Provide the [x, y] coordinate of the cell's center where the given text is located.  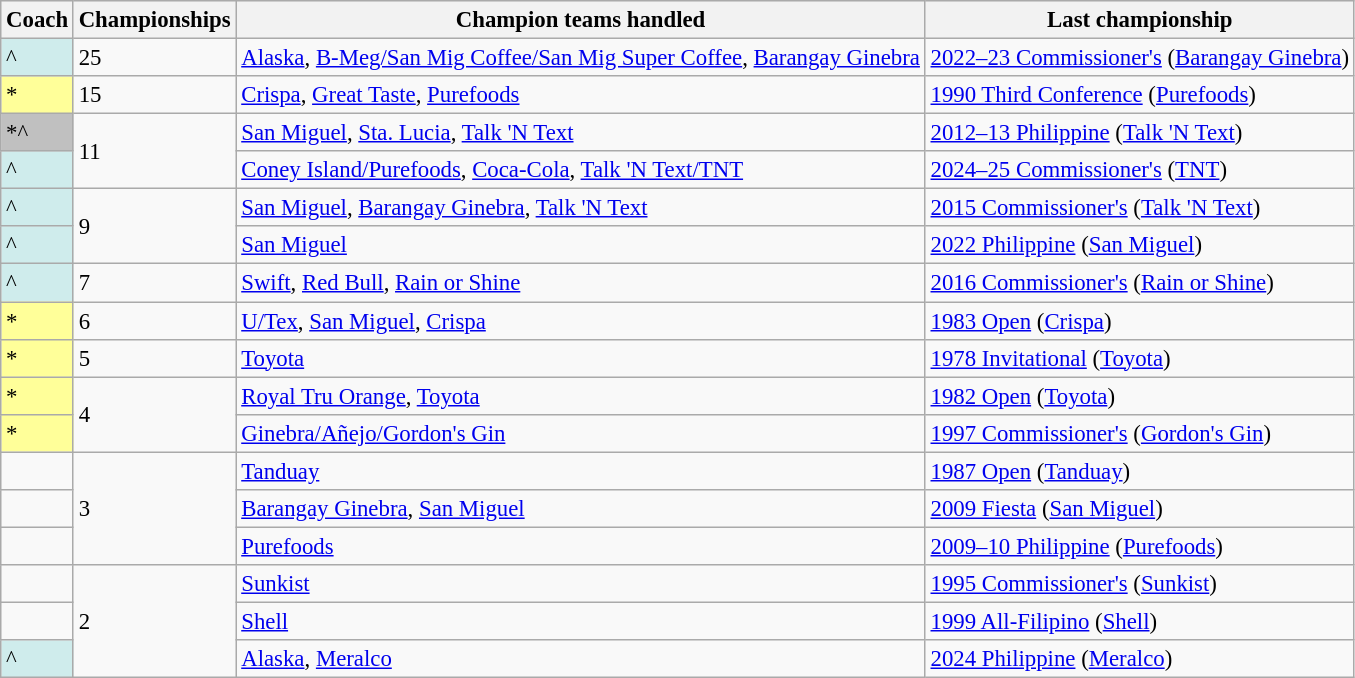
Crispa, Great Taste, Purefoods [580, 95]
Barangay Ginebra, San Miguel [580, 509]
7 [154, 283]
U/Tex, San Miguel, Crispa [580, 321]
Champion teams handled [580, 20]
San Miguel, Barangay Ginebra, Talk 'N Text [580, 208]
1987 Open (Tanduay) [1140, 471]
*^ [38, 133]
25 [154, 58]
San Miguel, Sta. Lucia, Talk 'N Text [580, 133]
2022 Philippine (San Miguel) [1140, 245]
1978 Invitational (Toyota) [1140, 358]
2016 Commissioner's (Rain or Shine) [1140, 283]
4 [154, 414]
6 [154, 321]
2024 Philippine (Meralco) [1140, 659]
Coney Island/Purefoods, Coca-Cola, Talk 'N Text/TNT [580, 170]
1983 Open (Crispa) [1140, 321]
Last championship [1140, 20]
2012–13 Philippine (Talk 'N Text) [1140, 133]
1999 All-Filipino (Shell) [1140, 621]
1990 Third Conference (Purefoods) [1140, 95]
San Miguel [580, 245]
1995 Commissioner's (Sunkist) [1140, 584]
2 [154, 622]
Toyota [580, 358]
2015 Commissioner's (Talk 'N Text) [1140, 208]
Royal Tru Orange, Toyota [580, 396]
5 [154, 358]
2022–23 Commissioner's (Barangay Ginebra) [1140, 58]
1982 Open (Toyota) [1140, 396]
2024–25 Commissioner's (TNT) [1140, 170]
11 [154, 152]
1997 Commissioner's (Gordon's Gin) [1140, 433]
Shell [580, 621]
Championships [154, 20]
Coach [38, 20]
2009 Fiesta (San Miguel) [1140, 509]
2009–10 Philippine (Purefoods) [1140, 546]
Ginebra/Añejo/Gordon's Gin [580, 433]
9 [154, 226]
Purefoods [580, 546]
Alaska, B-Meg/San Mig Coffee/San Mig Super Coffee, Barangay Ginebra [580, 58]
3 [154, 508]
Alaska, Meralco [580, 659]
15 [154, 95]
Sunkist [580, 584]
Tanduay [580, 471]
Swift, Red Bull, Rain or Shine [580, 283]
